Determine the (X, Y) coordinate at the center of the cell enclosing the given text.  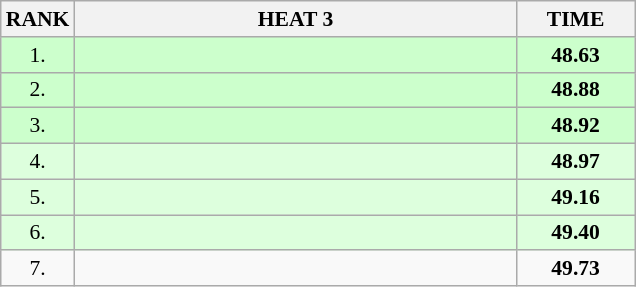
49.16 (576, 197)
48.97 (576, 162)
48.88 (576, 90)
3. (38, 126)
48.92 (576, 126)
4. (38, 162)
48.63 (576, 55)
7. (38, 269)
5. (38, 197)
HEAT 3 (295, 19)
6. (38, 233)
49.73 (576, 269)
49.40 (576, 233)
1. (38, 55)
2. (38, 90)
TIME (576, 19)
RANK (38, 19)
